For the text-containing cell, return its midpoint in [x, y] coordinate format. 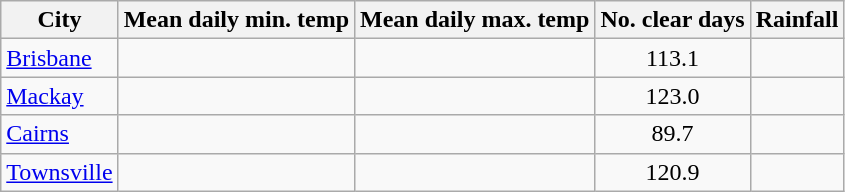
Mean daily max. temp [475, 20]
Brisbane [60, 58]
120.9 [672, 172]
89.7 [672, 134]
Cairns [60, 134]
123.0 [672, 96]
Townsville [60, 172]
No. clear days [672, 20]
Rainfall [797, 20]
Mean daily min. temp [236, 20]
Mackay [60, 96]
City [60, 20]
113.1 [672, 58]
